For the text-containing cell, return its midpoint in (x, y) coordinate format. 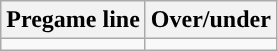
Pregame line (74, 20)
Over/under (210, 20)
